Identify which cell holds the provided text, then report its (X, Y) central coordinate. 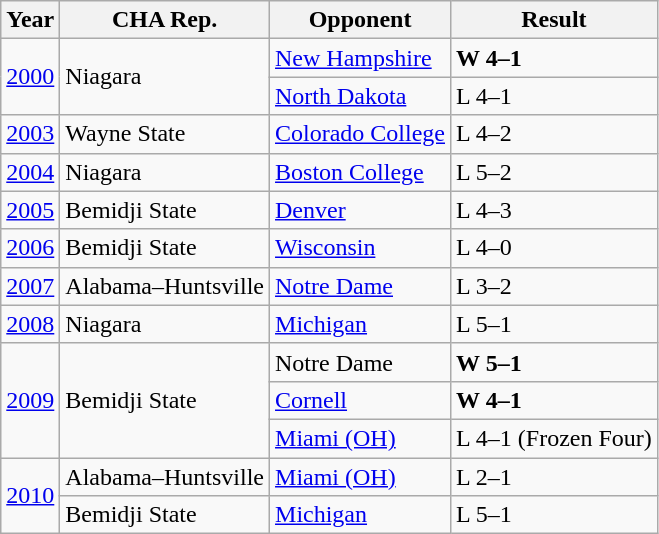
New Hampshire (360, 58)
L 3–2 (554, 286)
2000 (30, 77)
L 4–0 (554, 248)
L 4–1 (554, 96)
Year (30, 20)
North Dakota (360, 96)
L 4–1 (Frozen Four) (554, 438)
W 5–1 (554, 362)
Wayne State (165, 134)
Denver (360, 210)
L 5–2 (554, 172)
L 2–1 (554, 477)
2008 (30, 324)
Colorado College (360, 134)
2005 (30, 210)
2009 (30, 400)
Result (554, 20)
CHA Rep. (165, 20)
Wisconsin (360, 248)
L 4–3 (554, 210)
2003 (30, 134)
Boston College (360, 172)
Cornell (360, 400)
2004 (30, 172)
2010 (30, 496)
2006 (30, 248)
Opponent (360, 20)
2007 (30, 286)
L 4–2 (554, 134)
